Extract the [x, y] coordinate from the center of the cell holding the provided text.  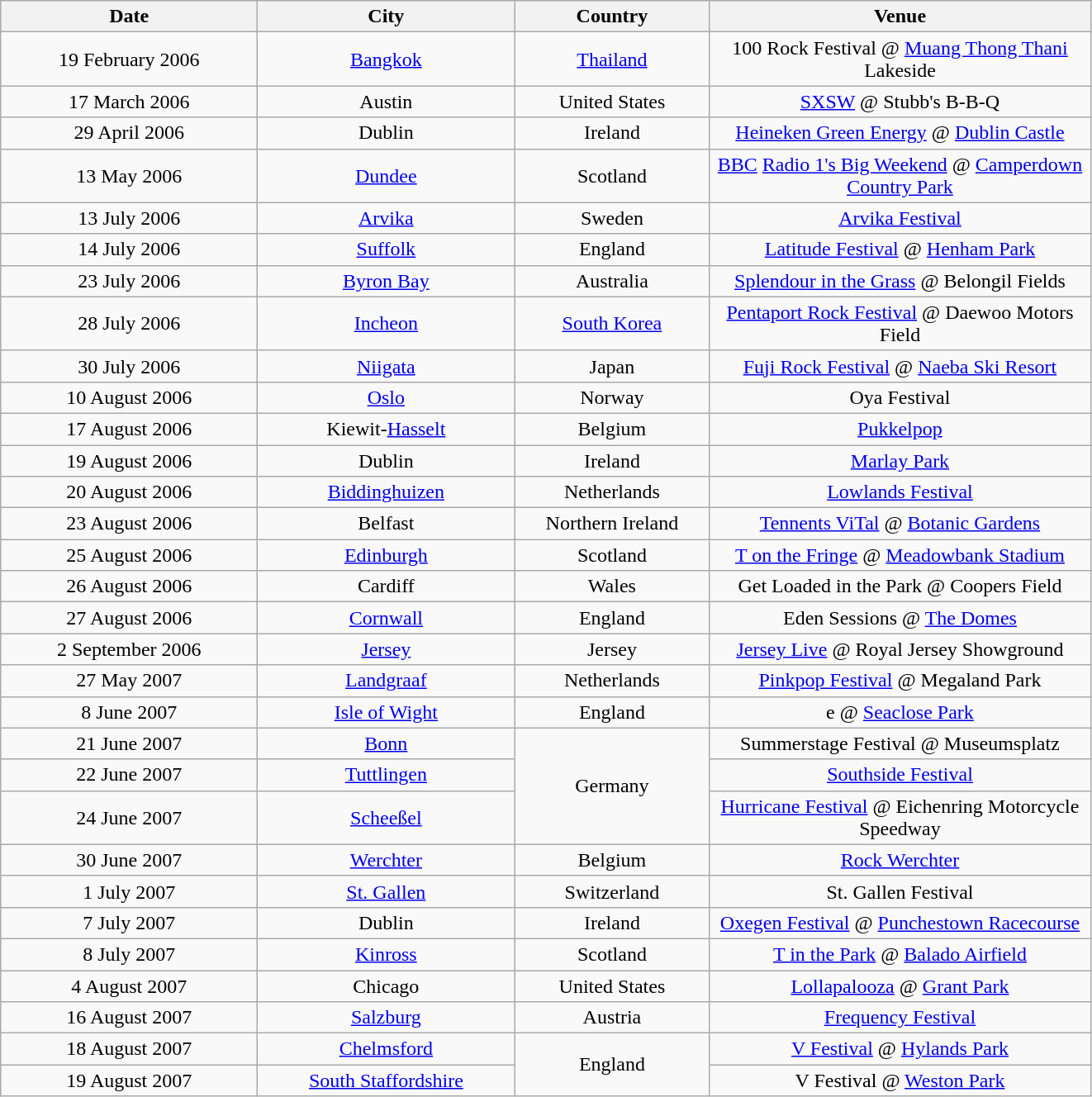
Scheeßel [387, 818]
100 Rock Festival @ Muang Thong Thani Lakeside [900, 59]
Chicago [387, 985]
Werchter [387, 860]
24 June 2007 [129, 818]
Date [129, 17]
7 July 2007 [129, 923]
Bangkok [387, 59]
30 June 2007 [129, 860]
4 August 2007 [129, 985]
2 September 2006 [129, 649]
T on the Fringe @ Meadowbank Stadium [900, 555]
Southside Festival [900, 775]
Fuji Rock Festival @ Naeba Ski Resort [900, 366]
Arvika Festival [900, 218]
Tennents ViTal @ Botanic Gardens [900, 524]
18 August 2007 [129, 1049]
Thailand [612, 59]
13 July 2006 [129, 218]
17 August 2006 [129, 429]
Splendour in the Grass @ Belongil Fields [900, 281]
17 March 2006 [129, 102]
Lollapalooza @ Grant Park [900, 985]
Cardiff [387, 586]
26 August 2006 [129, 586]
20 August 2006 [129, 492]
Isle of Wight [387, 712]
Pinkpop Festival @ Megaland Park [900, 681]
Dundee [387, 175]
Rock Werchter [900, 860]
Niigata [387, 366]
13 May 2006 [129, 175]
St. Gallen Festival [900, 891]
Austria [612, 1018]
23 July 2006 [129, 281]
Oya Festival [900, 397]
23 August 2006 [129, 524]
14 July 2006 [129, 249]
Tuttlingen [387, 775]
19 August 2006 [129, 460]
25 August 2006 [129, 555]
Austin [387, 102]
Kiewit-Hasselt [387, 429]
27 May 2007 [129, 681]
Lowlands Festival [900, 492]
Latitude Festival @ Henham Park [900, 249]
Landgraaf [387, 681]
Eden Sessions @ The Domes [900, 618]
21 June 2007 [129, 743]
Germany [612, 786]
Biddinghuizen [387, 492]
27 August 2006 [129, 618]
Japan [612, 366]
V Festival @ Weston Park [900, 1080]
e @ Seaclose Park [900, 712]
South Korea [612, 324]
Pentaport Rock Festival @ Daewoo Motors Field [900, 324]
Suffolk [387, 249]
Australia [612, 281]
Kinross [387, 954]
Summerstage Festival @ Museumsplatz [900, 743]
BBC Radio 1's Big Weekend @ Camperdown Country Park [900, 175]
28 July 2006 [129, 324]
16 August 2007 [129, 1018]
Edinburgh [387, 555]
Oslo [387, 397]
Country [612, 17]
Wales [612, 586]
Switzerland [612, 891]
Arvika [387, 218]
29 April 2006 [129, 133]
Salzburg [387, 1018]
1 July 2007 [129, 891]
Heineken Green Energy @ Dublin Castle [900, 133]
Marlay Park [900, 460]
Pukkelpop [900, 429]
Chelmsford [387, 1049]
8 July 2007 [129, 954]
Frequency Festival [900, 1018]
Hurricane Festival @ Eichenring Motorcycle Speedway [900, 818]
19 February 2006 [129, 59]
V Festival @ Hylands Park [900, 1049]
Oxegen Festival @ Punchestown Racecourse [900, 923]
Venue [900, 17]
Sweden [612, 218]
Incheon [387, 324]
10 August 2006 [129, 397]
Bonn [387, 743]
City [387, 17]
South Staffordshire [387, 1080]
Northern Ireland [612, 524]
St. Gallen [387, 891]
30 July 2006 [129, 366]
Jersey Live @ Royal Jersey Showground [900, 649]
8 June 2007 [129, 712]
Cornwall [387, 618]
Norway [612, 397]
Get Loaded in the Park @ Coopers Field [900, 586]
Byron Bay [387, 281]
Belfast [387, 524]
22 June 2007 [129, 775]
T in the Park @ Balado Airfield [900, 954]
SXSW @ Stubb's B-B-Q [900, 102]
19 August 2007 [129, 1080]
